Find where the given text appears and provide that cell's center as (x, y) coordinate. 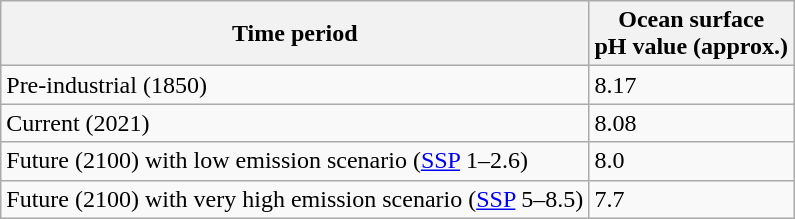
Current (2021) (295, 123)
8.0 (692, 161)
8.17 (692, 85)
Pre-industrial (1850) (295, 85)
Time period (295, 34)
Ocean surfacepH value (approx.) (692, 34)
8.08 (692, 123)
7.7 (692, 199)
Future (2100) with very high emission scenario (SSP 5–8.5) (295, 199)
Future (2100) with low emission scenario (SSP 1–2.6) (295, 161)
